Detect which cell encompasses the target text, then output its [x, y] center coordinate. 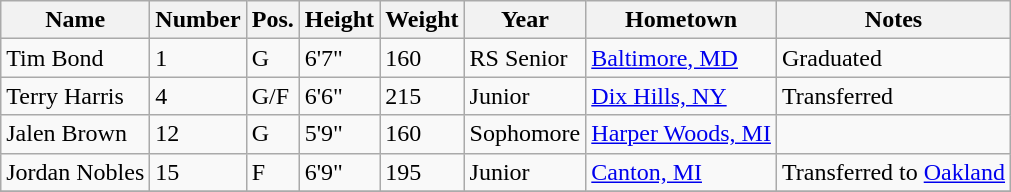
1 [198, 58]
Sophomore [525, 134]
Jordan Nobles [76, 172]
F [272, 172]
Year [525, 20]
Transferred [893, 96]
Tim Bond [76, 58]
Baltimore, MD [682, 58]
5'9" [339, 134]
Notes [893, 20]
4 [198, 96]
Canton, MI [682, 172]
Dix Hills, NY [682, 96]
6'7" [339, 58]
Weight [422, 20]
Terry Harris [76, 96]
Harper Woods, MI [682, 134]
Jalen Brown [76, 134]
Transferred to Oakland [893, 172]
12 [198, 134]
Name [76, 20]
G/F [272, 96]
Graduated [893, 58]
Hometown [682, 20]
RS Senior [525, 58]
6'6" [339, 96]
215 [422, 96]
6'9" [339, 172]
Number [198, 20]
195 [422, 172]
Pos. [272, 20]
15 [198, 172]
Height [339, 20]
